Detect which cell encompasses the target text, then output its [X, Y] center coordinate. 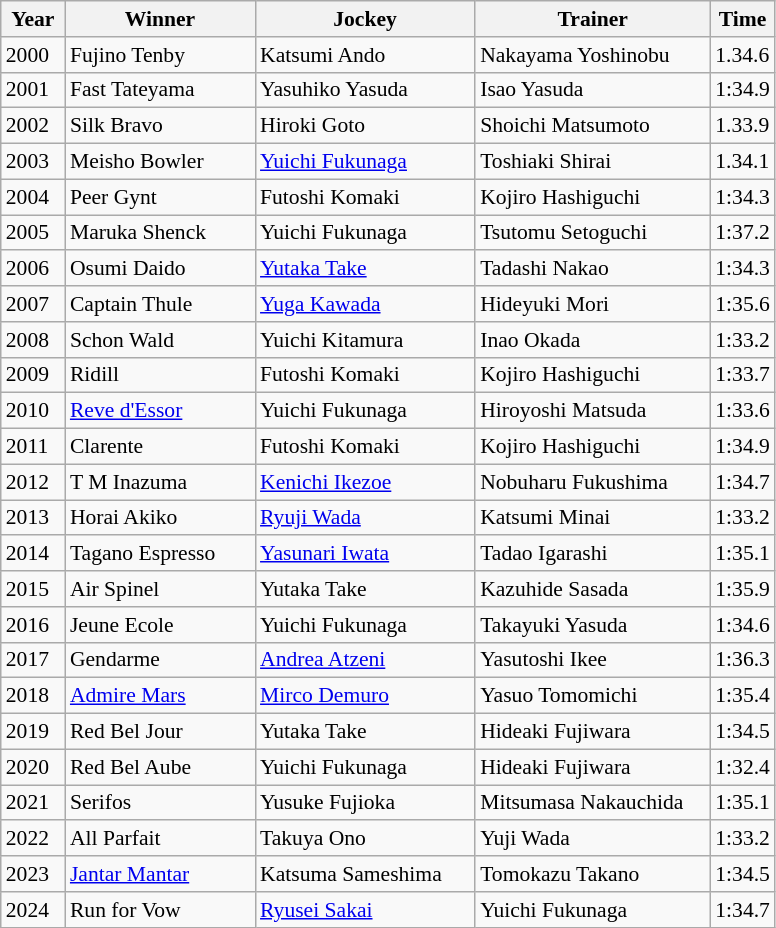
Mitsumasa Nakauchida [592, 803]
2015 [33, 589]
Hideyuki Mori [592, 304]
2009 [33, 375]
1:35.4 [742, 696]
2000 [33, 55]
Tomokazu Takano [592, 874]
Takuya Ono [365, 839]
2003 [33, 162]
Yasutoshi Ikee [592, 660]
Nakayama Yoshinobu [592, 55]
Katsuma Sameshima [365, 874]
Yasunari Iwata [365, 554]
1:33.7 [742, 375]
Red Bel Aube [160, 767]
Osumi Daido [160, 269]
Andrea Atzeni [365, 660]
T M Inazuma [160, 482]
Year [33, 19]
2021 [33, 803]
Trainer [592, 19]
Silk Bravo [160, 126]
Maruka Shenck [160, 233]
Nobuharu Fukushima [592, 482]
Meisho Bowler [160, 162]
Ryusei Sakai [365, 910]
Ridill [160, 375]
Yuji Wada [592, 839]
2017 [33, 660]
Inao Okada [592, 340]
Clarente [160, 447]
Gendarme [160, 660]
All Parfait [160, 839]
Tsutomu Setoguchi [592, 233]
2007 [33, 304]
Yasuhiko Yasuda [365, 90]
Yuichi Kitamura [365, 340]
Air Spinel [160, 589]
2024 [33, 910]
2018 [33, 696]
1:34.6 [742, 625]
1:36.3 [742, 660]
2008 [33, 340]
1:35.9 [742, 589]
1:35.6 [742, 304]
2019 [33, 732]
2001 [33, 90]
Takayuki Yasuda [592, 625]
Hiroki Goto [365, 126]
Jockey [365, 19]
Toshiaki Shirai [592, 162]
Yusuke Fujioka [365, 803]
Reve d'Essor [160, 411]
2022 [33, 839]
2023 [33, 874]
1.34.1 [742, 162]
Time [742, 19]
Mirco Demuro [365, 696]
1:37.2 [742, 233]
Winner [160, 19]
1.34.6 [742, 55]
Run for Vow [160, 910]
2010 [33, 411]
1:33.6 [742, 411]
2013 [33, 518]
Peer Gynt [160, 197]
Isao Yasuda [592, 90]
Tagano Espresso [160, 554]
Fujino Tenby [160, 55]
Shoichi Matsumoto [592, 126]
2002 [33, 126]
2012 [33, 482]
1:32.4 [742, 767]
2016 [33, 625]
Kazuhide Sasada [592, 589]
Serifos [160, 803]
Katsumi Ando [365, 55]
Red Bel Jour [160, 732]
2005 [33, 233]
2004 [33, 197]
2020 [33, 767]
Jantar Mantar [160, 874]
Ryuji Wada [365, 518]
Tadao Igarashi [592, 554]
Tadashi Nakao [592, 269]
Hiroyoshi Matsuda [592, 411]
2011 [33, 447]
Schon Wald [160, 340]
Kenichi Ikezoe [365, 482]
Yuga Kawada [365, 304]
Horai Akiko [160, 518]
2014 [33, 554]
Yasuo Tomomichi [592, 696]
Captain Thule [160, 304]
2006 [33, 269]
Admire Mars [160, 696]
1.33.9 [742, 126]
Fast Tateyama [160, 90]
Katsumi Minai [592, 518]
Jeune Ecole [160, 625]
